Identify which cell holds the provided text, then report its (X, Y) central coordinate. 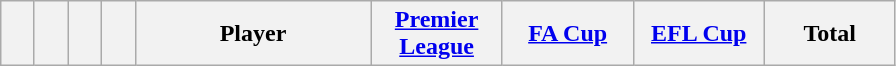
Total (830, 34)
EFL Cup (698, 34)
Premier League (436, 34)
FA Cup (568, 34)
Player (253, 34)
